From the cell containing the given text, extract its center point as [x, y] coordinate. 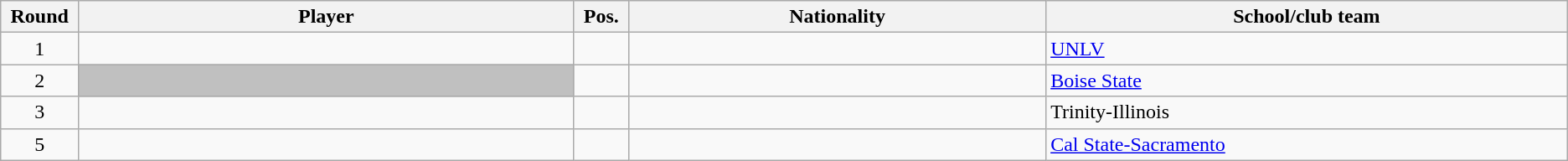
2 [40, 80]
Pos. [601, 17]
Nationality [838, 17]
Round [40, 17]
School/club team [1307, 17]
Cal State-Sacramento [1307, 144]
5 [40, 144]
UNLV [1307, 49]
Player [327, 17]
Trinity-Illinois [1307, 112]
3 [40, 112]
Boise State [1307, 80]
1 [40, 49]
